Scan for the cell matching the given text and deliver its (X, Y) coordinate at center. 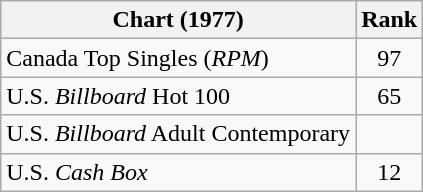
Canada Top Singles (RPM) (178, 58)
Rank (390, 20)
U.S. Cash Box (178, 172)
65 (390, 96)
Chart (1977) (178, 20)
12 (390, 172)
U.S. Billboard Hot 100 (178, 96)
U.S. Billboard Adult Contemporary (178, 134)
97 (390, 58)
